Locate the cell with the specified text and output its (X, Y) center coordinate. 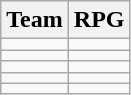
RPG (99, 20)
Team (35, 20)
